Return [x, y] of the center of cell containing provided text 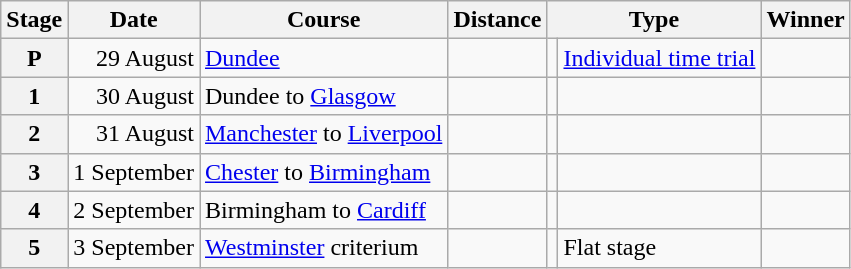
Manchester to Liverpool [324, 134]
Birmingham to Cardiff [324, 210]
Stage [34, 20]
Chester to Birmingham [324, 172]
Dundee to Glasgow [324, 96]
Flat stage [660, 248]
1 September [134, 172]
5 [34, 248]
Dundee [324, 58]
29 August [134, 58]
4 [34, 210]
P [34, 58]
3 [34, 172]
Winner [806, 20]
Individual time trial [660, 58]
Date [134, 20]
2 [34, 134]
1 [34, 96]
30 August [134, 96]
Course [324, 20]
31 August [134, 134]
Westminster criterium [324, 248]
Distance [498, 20]
Type [654, 20]
2 September [134, 210]
3 September [134, 248]
